Provide the (X, Y) coordinate of the cell's center where the given text is located.  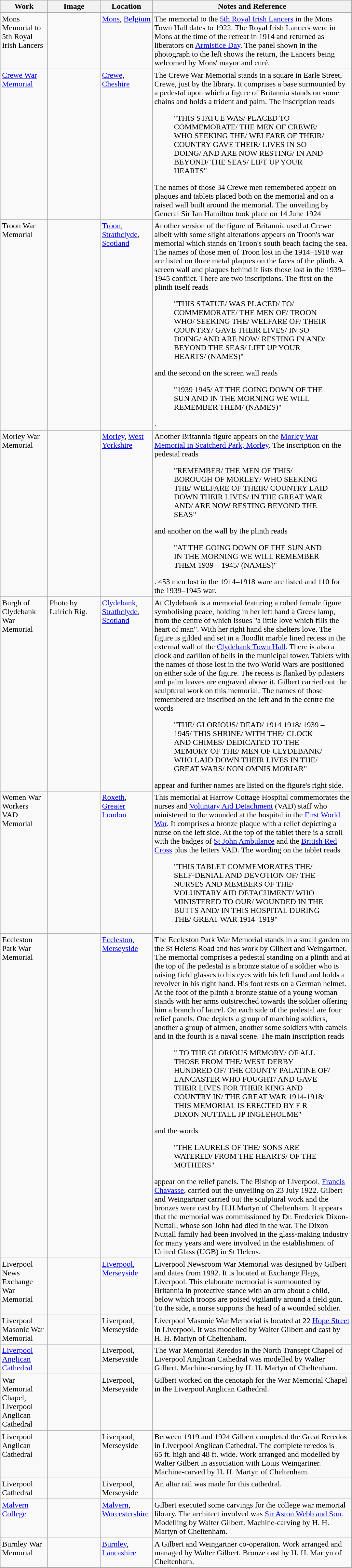
Troon, Strathclyde, Scotland (126, 325)
War Memorial Chapel, Liverpool Anglican Cathedral (24, 1402)
Gilbert worked on the cenotaph for the War Memorial Chapel in the Liverpool Anglican Cathedral. (252, 1402)
Eccleston, Merseyside (126, 1096)
Crewe War Memorial (24, 144)
Burnley War Memorial (24, 1553)
Malvern, Worcestershire (126, 1518)
Eccleston Park War Memorial (24, 1096)
Women War Workers VAD Memorial (24, 862)
Burgh of Clydebank War Memorial (24, 694)
Malvern College (24, 1518)
Morley, West Yorkshire (126, 513)
Mons Memorial to 5th Royal Irish Lancers (24, 41)
Morley War Memorial (24, 513)
Clydebank, Strathclyde, Scotland (126, 694)
Image (74, 7)
Crewe, Cheshire (126, 144)
Notes and Reference (252, 7)
Troon War Memorial (24, 325)
Liverpool News Exchange War Memorial (24, 1286)
Liverpool Masonic War Memorial (24, 1329)
A Gilbert and Weingartner co-operation. Work arranged and managed by Walter Gilbert. Bronze cast by H. H. Martyn of Cheltenham. (252, 1553)
Mons, Belgium (126, 41)
Work (24, 7)
Location (126, 7)
Roxeth, Greater London (126, 862)
Liverpool Masonic War Memorial is located at 22 Hope Street in Liverpool. It was modelled by Walter Gilbert and cast by H. H. Martyn of Cheltenham. (252, 1329)
Burnley, Lancashire (126, 1553)
An altar rail was made for this cathedral. (252, 1488)
Liverpool Cathedral (24, 1488)
Photo by Lairich Rig. (74, 694)
